Capture the cell that displays the provided text and extract its (x, y) central coordinate. 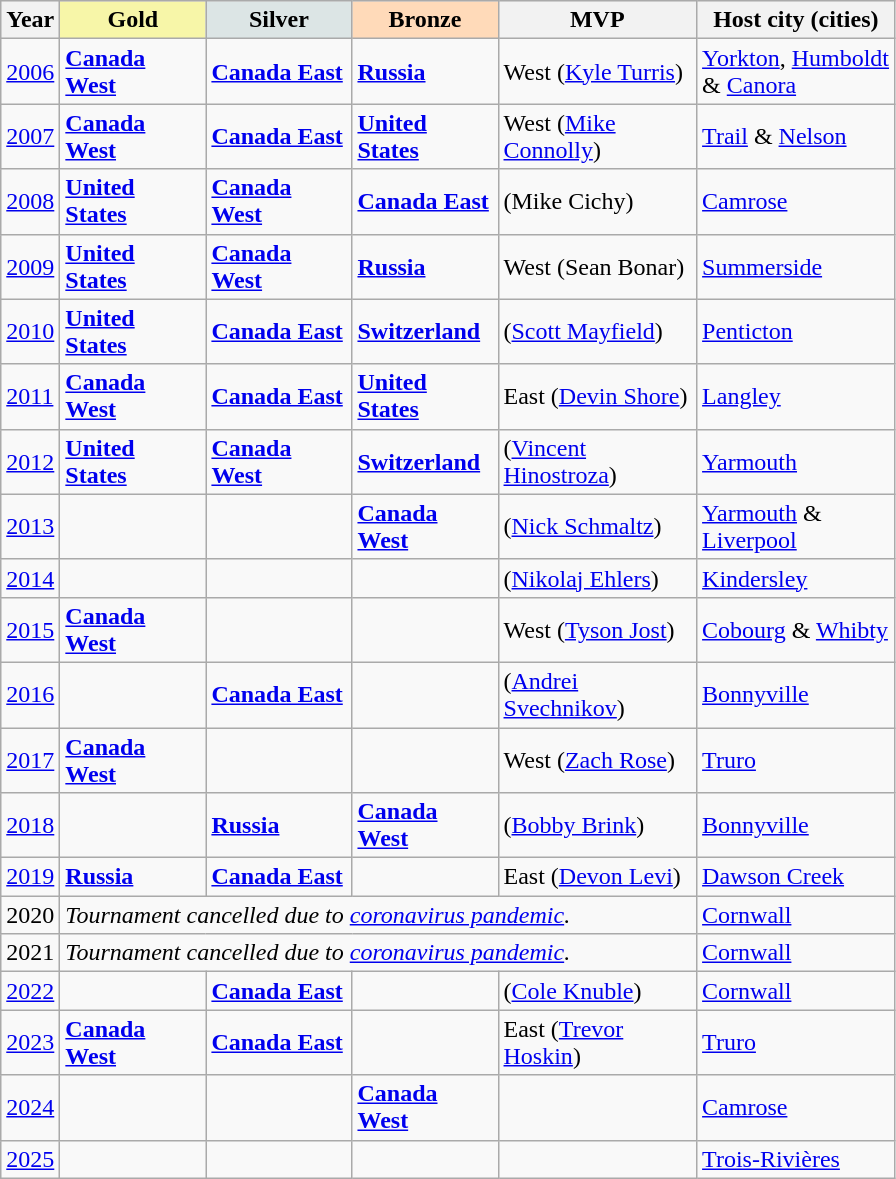
Cobourg & Whibty (796, 630)
Summerside (796, 266)
Langley (796, 396)
(Mike Cichy) (598, 202)
2020 (30, 915)
MVP (598, 20)
West (Sean Bonar) (598, 266)
2007 (30, 136)
2012 (30, 462)
East (Trevor Hoskin) (598, 1042)
Penticton (796, 332)
East (Devon Levi) (598, 877)
2022 (30, 991)
Yarmouth & Liverpool (796, 526)
Bronze (425, 20)
Yorkton, Humboldt & Canora (796, 72)
Dawson Creek (796, 877)
2016 (30, 694)
2025 (30, 1159)
(Scott Mayfield) (598, 332)
2013 (30, 526)
2009 (30, 266)
Kindersley (796, 578)
2010 (30, 332)
(Andrei Svechnikov) (598, 694)
Gold (133, 20)
2006 (30, 72)
2008 (30, 202)
Yarmouth (796, 462)
Silver (279, 20)
West (Mike Connolly) (598, 136)
2019 (30, 877)
(Nick Schmaltz) (598, 526)
2023 (30, 1042)
2024 (30, 1108)
Host city (cities) (796, 20)
2017 (30, 760)
(Vincent Hinostroza) (598, 462)
(Cole Knuble) (598, 991)
(Bobby Brink) (598, 826)
(Nikolaj Ehlers) (598, 578)
2015 (30, 630)
West (Tyson Jost) (598, 630)
2021 (30, 953)
Trois-Rivières (796, 1159)
2018 (30, 826)
West (Zach Rose) (598, 760)
East (Devin Shore) (598, 396)
2014 (30, 578)
2011 (30, 396)
Year (30, 20)
Trail & Nelson (796, 136)
West (Kyle Turris) (598, 72)
